Identify which cell holds the provided text, then report its [x, y] central coordinate. 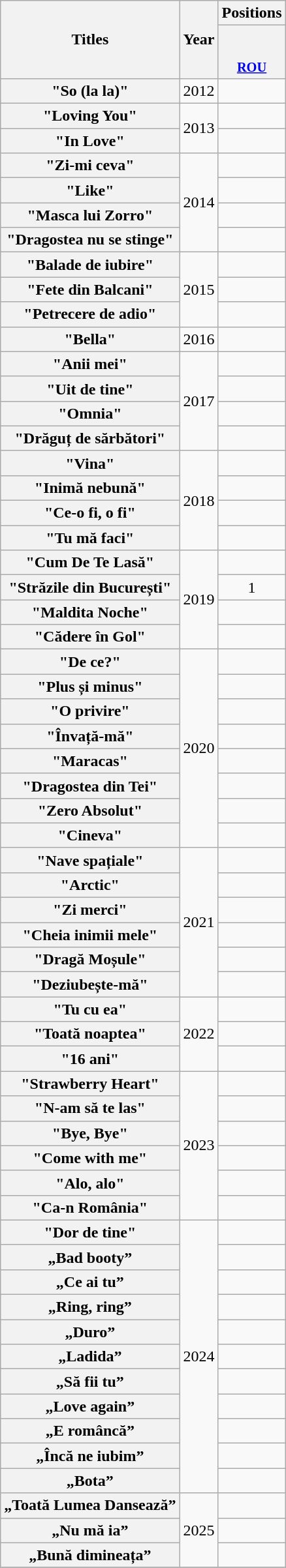
2025 [199, 1530]
2013 [199, 128]
"Fete din Balcani" [90, 289]
"Tu mă faci" [90, 538]
"Plus și minus" [90, 687]
"Dragostea nu se stinge" [90, 240]
"Zi-mi ceva" [90, 166]
"Maracas" [90, 761]
„Ring, ring” [90, 1307]
"Omnia" [90, 413]
"Ce-o fi, o fi" [90, 513]
„Ce ai tu” [90, 1282]
"Drăguț de sărbători" [90, 438]
"Învață-mă" [90, 736]
„Duro” [90, 1332]
"Like" [90, 190]
"De ce?" [90, 662]
"Dragă Moșule" [90, 960]
"Tu cu ea" [90, 1009]
"Maldita Noche" [90, 612]
"Deziubește-mă" [90, 984]
"Bella" [90, 339]
"In Love" [90, 141]
"So (la la)" [90, 91]
2022 [199, 1034]
„Toată Lumea Dansează” [90, 1505]
„E româncă” [90, 1431]
"Nave spațiale" [90, 860]
"Cineva" [90, 835]
2021 [199, 922]
2018 [199, 500]
"Masca lui Zorro" [90, 215]
2016 [199, 339]
"Come with me" [90, 1158]
"Toată noaptea" [90, 1034]
"Inimă nebună" [90, 488]
2015 [199, 289]
2020 [199, 748]
Year [199, 40]
1 [252, 587]
"Anii mei" [90, 364]
"Petrecere de adio" [90, 314]
2014 [199, 203]
"Zero Absolut" [90, 810]
"Cădere în Gol" [90, 637]
„Încă ne iubim” [90, 1456]
„Să fii tu” [90, 1382]
„Nu mă ia” [90, 1530]
"Strawberry Heart" [90, 1084]
Titles [90, 40]
"Loving You" [90, 116]
"Bye, Bye" [90, 1133]
„Bota” [90, 1481]
"O privire" [90, 711]
"Ca-n România" [90, 1207]
Positions [252, 13]
"Zi merci" [90, 910]
2023 [199, 1146]
"Străzile din București" [90, 587]
"Dor de tine" [90, 1232]
„Bună dimineața” [90, 1555]
"Dragostea din Tei" [90, 786]
"Vina" [90, 463]
ROU [252, 52]
2012 [199, 91]
2017 [199, 401]
„Love again” [90, 1406]
"Arctic" [90, 885]
"Balade de iubire" [90, 265]
"Cum De Te Lasă" [90, 563]
"Cheia inimii mele" [90, 935]
„Bad booty” [90, 1257]
„Ladida” [90, 1357]
"16 ani" [90, 1059]
"Alo, alo" [90, 1183]
"N-am să te las" [90, 1108]
2019 [199, 600]
2024 [199, 1356]
"Uit de tine" [90, 389]
